From the cell containing the given text, extract its center point as (X, Y) coordinate. 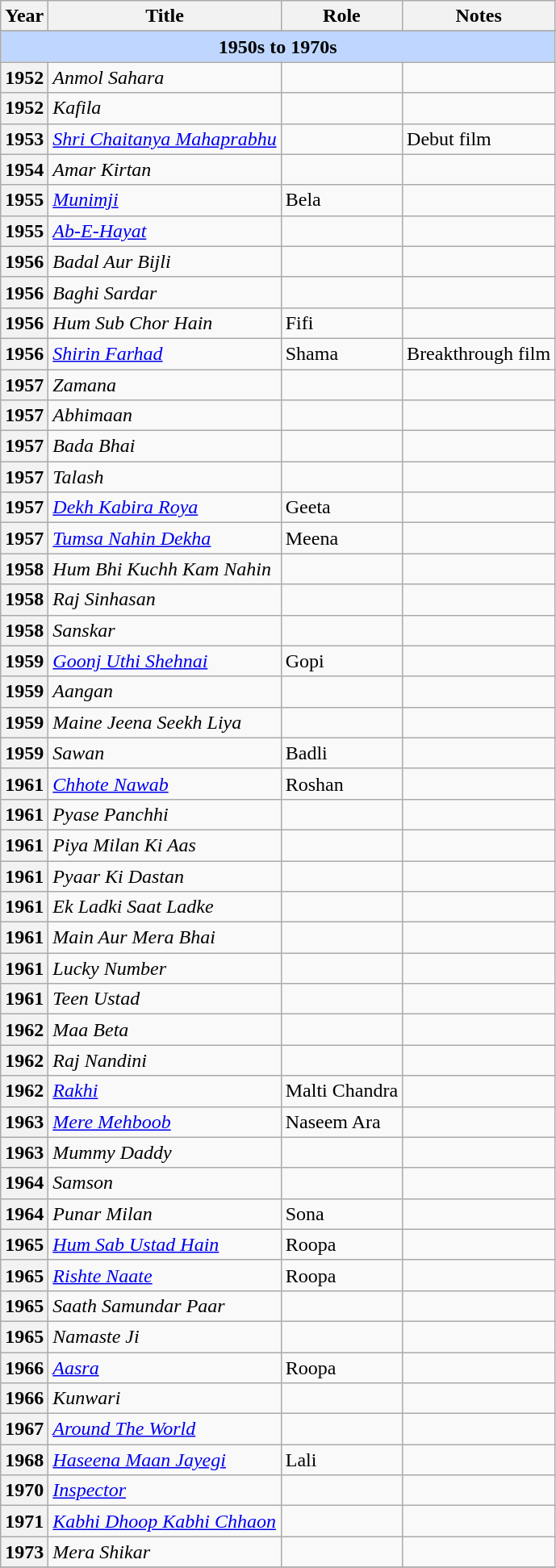
Shama (341, 353)
1950s to 1970s (278, 47)
Bada Bhai (165, 446)
Roshan (341, 784)
Munimji (165, 200)
Maine Jeena Seekh Liya (165, 722)
Year (24, 16)
Dekh Kabira Roya (165, 508)
Title (165, 16)
Naseem Ara (341, 1122)
Lucky Number (165, 968)
Amar Kirtan (165, 169)
Ek Ladki Saat Ladke (165, 907)
Sawan (165, 753)
Kabhi Dhoop Kabhi Chhaon (165, 1521)
Notes (479, 16)
Chhote Nawab (165, 784)
Sanskar (165, 630)
Gopi (341, 661)
Pyaar Ki Dastan (165, 876)
Talash (165, 477)
Kafila (165, 108)
Rishte Naate (165, 1275)
Ab-E-Hayat (165, 231)
1973 (24, 1552)
Namaste Ji (165, 1336)
Hum Bhi Kuchh Kam Nahin (165, 569)
Mummy Daddy (165, 1152)
Breakthrough film (479, 353)
Mere Mehboob (165, 1122)
Raj Sinhasan (165, 600)
Kunwari (165, 1399)
Shirin Farhad (165, 353)
Badli (341, 753)
Main Aur Mera Bhai (165, 938)
Inspector (165, 1491)
Role (341, 16)
Tumsa Nahin Dekha (165, 538)
Piya Milan Ki Aas (165, 845)
Shri Chaitanya Mahaprabhu (165, 139)
1968 (24, 1460)
Badal Aur Bijli (165, 261)
1953 (24, 139)
Geeta (341, 508)
Hum Sub Chor Hain (165, 323)
Punar Milan (165, 1214)
Sona (341, 1214)
Goonj Uthi Shehnai (165, 661)
1971 (24, 1521)
1970 (24, 1491)
Saath Samundar Paar (165, 1306)
Baghi Sardar (165, 292)
Rakhi (165, 1091)
Abhimaan (165, 416)
Around The World (165, 1429)
Teen Ustad (165, 999)
Hum Sab Ustad Hain (165, 1244)
Raj Nandini (165, 1060)
Bela (341, 200)
Maa Beta (165, 1030)
Aangan (165, 692)
Aasra (165, 1368)
Debut film (479, 139)
Mera Shikar (165, 1552)
1967 (24, 1429)
Meena (341, 538)
Fifi (341, 323)
Anmol Sahara (165, 77)
Pyase Panchhi (165, 814)
1954 (24, 169)
Haseena Maan Jayegi (165, 1460)
Zamana (165, 385)
Lali (341, 1460)
Samson (165, 1183)
Malti Chandra (341, 1091)
